Search for the cell housing the specified text and yield its [X, Y] center coordinate. 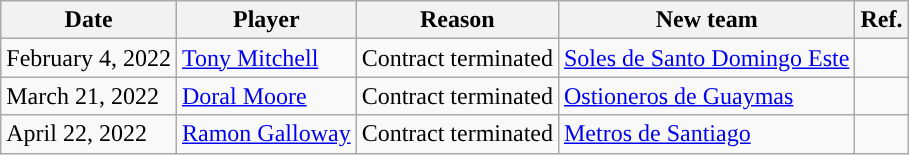
Soles de Santo Domingo Este [706, 58]
Metros de Santiago [706, 134]
April 22, 2022 [89, 134]
March 21, 2022 [89, 96]
Player [266, 20]
Date [89, 20]
Ref. [882, 20]
February 4, 2022 [89, 58]
Ramon Galloway [266, 134]
Reason [457, 20]
Tony Mitchell [266, 58]
Ostioneros de Guaymas [706, 96]
New team [706, 20]
Doral Moore [266, 96]
